For the text-containing cell, return its midpoint in (x, y) coordinate format. 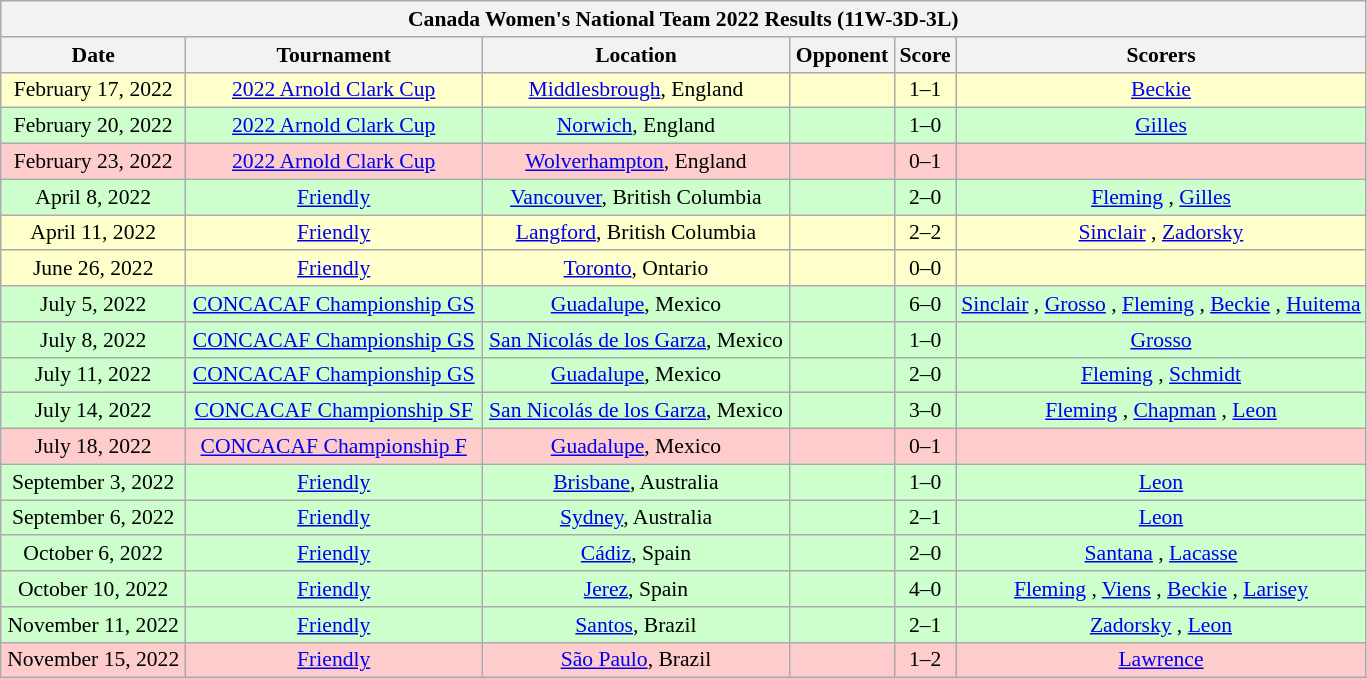
November 11, 2022 (94, 625)
Date (94, 55)
São Paulo, Brazil (636, 660)
Fleming , Schmidt (1161, 375)
2–2 (925, 233)
CONCACAF Championship SF (334, 411)
Grosso (1161, 340)
July 5, 2022 (94, 304)
Jerez, Spain (636, 589)
September 6, 2022 (94, 518)
Zadorsky , Leon (1161, 625)
6–0 (925, 304)
Cádiz, Spain (636, 554)
Lawrence (1161, 660)
February 20, 2022 (94, 126)
July 8, 2022 (94, 340)
July 11, 2022 (94, 375)
Sinclair , Grosso , Fleming , Beckie , Huitema (1161, 304)
CONCACAF Championship F (334, 447)
Fleming , Viens , Beckie , Larisey (1161, 589)
Location (636, 55)
Gilles (1161, 126)
1–1 (925, 90)
October 10, 2022 (94, 589)
Sinclair , Zadorsky (1161, 233)
Santos, Brazil (636, 625)
November 15, 2022 (94, 660)
Tournament (334, 55)
Toronto, Ontario (636, 269)
4–0 (925, 589)
April 11, 2022 (94, 233)
Beckie (1161, 90)
July 18, 2022 (94, 447)
Langford, British Columbia (636, 233)
Brisbane, Australia (636, 482)
Wolverhampton, England (636, 162)
Fleming , Gilles (1161, 197)
September 3, 2022 (94, 482)
0–0 (925, 269)
October 6, 2022 (94, 554)
1–2 (925, 660)
3–0 (925, 411)
Santana , Lacasse (1161, 554)
June 26, 2022 (94, 269)
Middlesbrough, England (636, 90)
Canada Women's National Team 2022 Results (11W-3D-3L) (684, 19)
Sydney, Australia (636, 518)
Norwich, England (636, 126)
July 14, 2022 (94, 411)
Vancouver, British Columbia (636, 197)
Fleming , Chapman , Leon (1161, 411)
February 23, 2022 (94, 162)
April 8, 2022 (94, 197)
Score (925, 55)
Opponent (842, 55)
February 17, 2022 (94, 90)
Scorers (1161, 55)
